Identify which cell holds the provided text, then report its (X, Y) central coordinate. 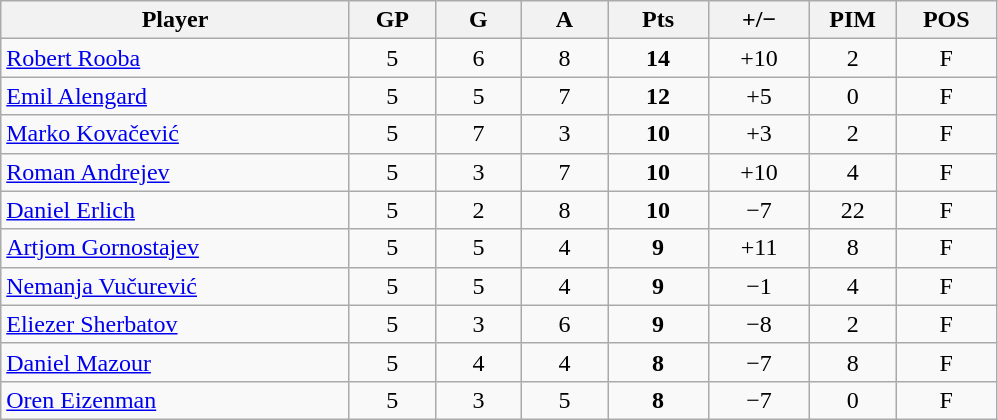
G (478, 20)
+11 (760, 248)
+/− (760, 20)
POS (946, 20)
+3 (760, 134)
+5 (760, 96)
Roman Andrejev (176, 172)
12 (658, 96)
A (564, 20)
Pts (658, 20)
−1 (760, 286)
Artjom Gornostajev (176, 248)
22 (853, 210)
GP (392, 20)
Robert Rooba (176, 58)
Player (176, 20)
Daniel Erlich (176, 210)
Oren Eizenman (176, 400)
Emil Alengard (176, 96)
PIM (853, 20)
Nemanja Vučurević (176, 286)
Daniel Mazour (176, 362)
Eliezer Sherbatov (176, 324)
14 (658, 58)
−8 (760, 324)
Marko Kovačević (176, 134)
